Return the [X, Y] coordinate for the center point of the cell that contains the specified text.  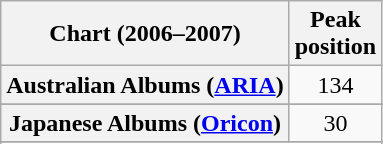
30 [335, 123]
Australian Albums (ARIA) [145, 85]
Chart (2006–2007) [145, 34]
Japanese Albums (Oricon) [145, 123]
Peakposition [335, 34]
134 [335, 85]
